Provide the [X, Y] coordinate of the cell's center where the given text is located.  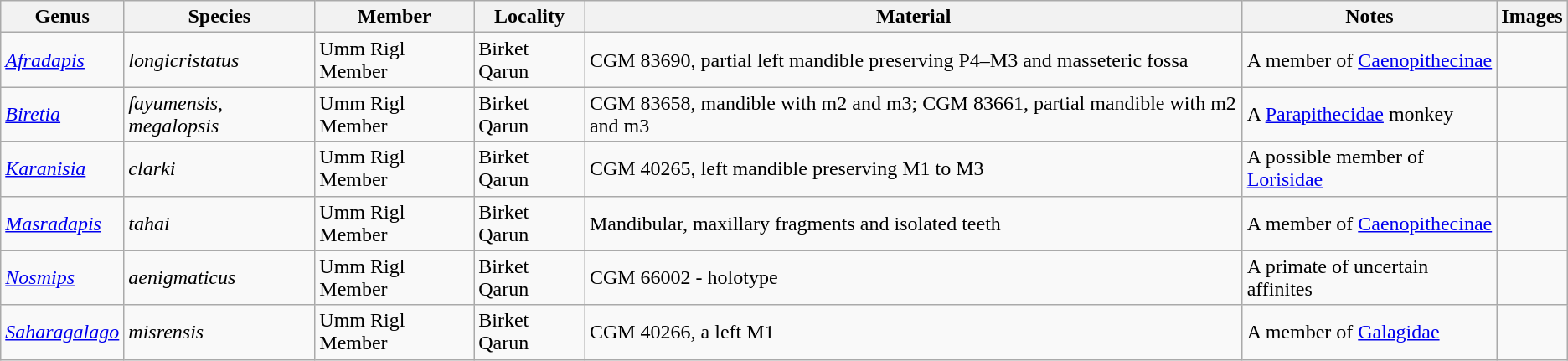
CGM 83690, partial left mandible preserving P4–M3 and masseteric fossa [913, 60]
A primate of uncertain affinites [1369, 278]
CGM 66002 - holotype [913, 278]
Locality [529, 17]
A member of Galagidae [1369, 332]
Images [1532, 17]
CGM 40266, a left M1 [913, 332]
Notes [1369, 17]
Nosmips [62, 278]
Saharagalago [62, 332]
longicristatus [219, 60]
clarki [219, 169]
misrensis [219, 332]
A possible member of Lorisidae [1369, 169]
fayumensis, megalopsis [219, 114]
aenigmaticus [219, 278]
Member [395, 17]
A Parapithecidae monkey [1369, 114]
tahai [219, 223]
Species [219, 17]
Masradapis [62, 223]
Material [913, 17]
CGM 40265, left mandible preserving M1 to M3 [913, 169]
Afradapis [62, 60]
CGM 83658, mandible with m2 and m3; CGM 83661, partial mandible with m2 and m3 [913, 114]
Biretia [62, 114]
Karanisia [62, 169]
Genus [62, 17]
Mandibular, maxillary fragments and isolated teeth [913, 223]
